Extract the (x, y) coordinate from the center of the cell holding the provided text.  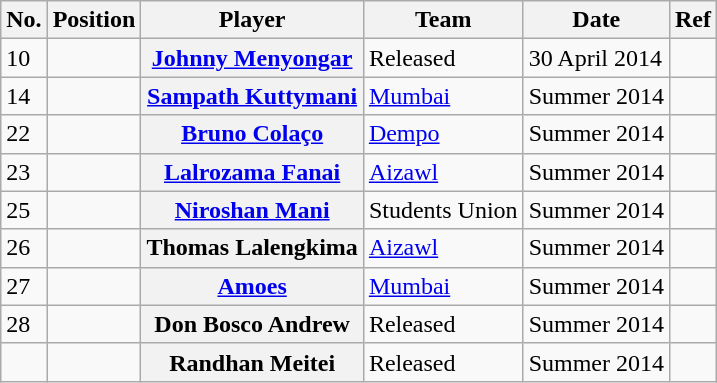
14 (24, 96)
22 (24, 134)
Randhan Meitei (252, 362)
26 (24, 248)
No. (24, 20)
Player (252, 20)
25 (24, 210)
Ref (692, 20)
Team (443, 20)
Lalrozama Fanai (252, 172)
Position (94, 20)
Johnny Menyongar (252, 58)
Niroshan Mani (252, 210)
Bruno Colaço (252, 134)
30 April 2014 (596, 58)
Date (596, 20)
Amoes (252, 286)
Thomas Lalengkima (252, 248)
Dempo (443, 134)
10 (24, 58)
Students Union (443, 210)
Sampath Kuttymani (252, 96)
Don Bosco Andrew (252, 324)
27 (24, 286)
23 (24, 172)
28 (24, 324)
